Output the (X, Y) coordinate of the center of the cell containing the given text.  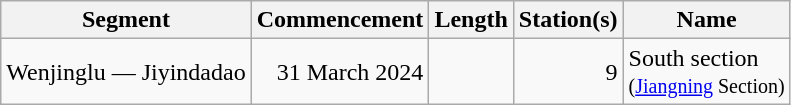
Segment (126, 20)
Station(s) (568, 20)
9 (568, 72)
Wenjinglu — Jiyindadao (126, 72)
31 March 2024 (340, 72)
Length (471, 20)
Commencement (340, 20)
South section(Jiangning Section) (706, 72)
Name (706, 20)
